Detect which cell encompasses the target text, then output its [X, Y] center coordinate. 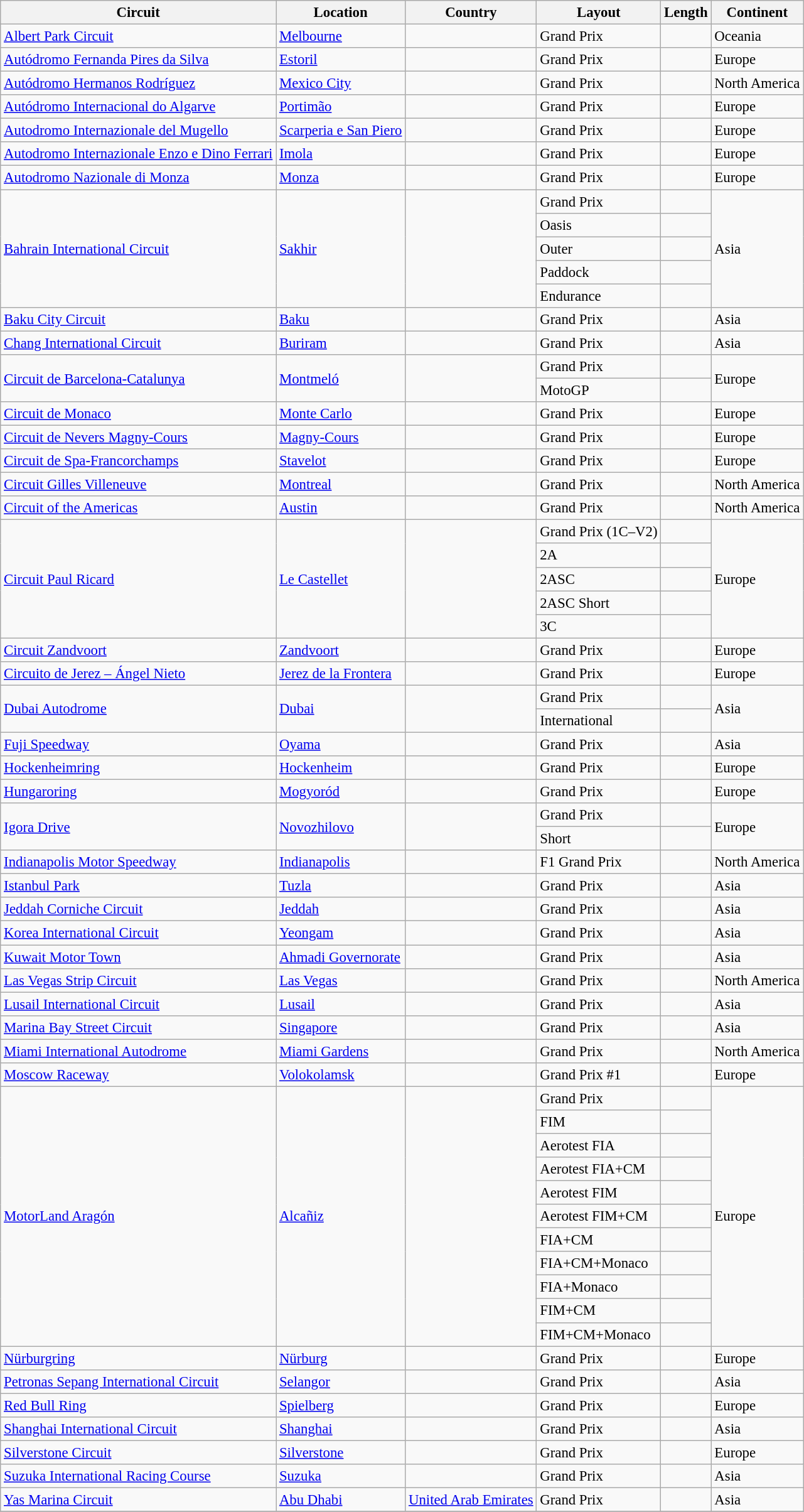
Autodromo Internazionale del Mugello [138, 131]
MotoGP [599, 390]
FIA+CM [599, 1240]
Hockenheimring [138, 768]
2ASC [599, 579]
Autodromo Nazionale di Monza [138, 178]
Indianapolis Motor Speedway [138, 862]
Aerotest FIM [599, 1193]
FIM+CM+Monaco [599, 1334]
Las Vegas [341, 980]
Lusail [341, 1004]
Melbourne [341, 36]
2ASC Short [599, 603]
Red Bull Ring [138, 1405]
Location [341, 13]
Aerotest FIM+CM [599, 1216]
Aerotest FIA [599, 1145]
Hungaroring [138, 792]
Layout [599, 13]
Baku [341, 320]
Miami Gardens [341, 1051]
2A [599, 556]
Silverstone Circuit [138, 1452]
Buriram [341, 343]
Austin [341, 508]
Zandvoort [341, 650]
Stavelot [341, 461]
Yeongam [341, 933]
Spielberg [341, 1405]
Jeddah [341, 910]
Miami International Autodrome [138, 1051]
Le Castellet [341, 579]
Mogyoród [341, 792]
FIA+CM+Monaco [599, 1263]
Grand Prix #1 [599, 1075]
MotorLand Aragón [138, 1216]
Baku City Circuit [138, 320]
Short [599, 839]
Moscow Raceway [138, 1075]
Oasis [599, 225]
Nürburgring [138, 1358]
FIM+CM [599, 1311]
Singapore [341, 1027]
Outer [599, 249]
Magny-Cours [341, 438]
Circuit de Spa-Francorchamps [138, 461]
Las Vegas Strip Circuit [138, 980]
3C [599, 626]
Yas Marina Circuit [138, 1499]
Indianapolis [341, 862]
Selangor [341, 1381]
FIA+Monaco [599, 1287]
Circuit [138, 13]
Volokolamsk [341, 1075]
Oyama [341, 744]
Fuji Speedway [138, 744]
Autódromo Internacional do Algarve [138, 107]
Country [471, 13]
Suzuka [341, 1476]
Autodromo Internazionale Enzo e Dino Ferrari [138, 154]
Chang International Circuit [138, 343]
Dubai Autodrome [138, 708]
Korea International Circuit [138, 933]
Autódromo Fernanda Pires da Silva [138, 60]
Montmeló [341, 378]
Lusail International Circuit [138, 1004]
Monza [341, 178]
Jeddah Corniche Circuit [138, 910]
Circuit Paul Ricard [138, 579]
Circuit de Monaco [138, 414]
Silverstone [341, 1452]
International [599, 721]
Hockenheim [341, 768]
Montreal [341, 485]
Nürburg [341, 1358]
Circuit Gilles Villeneuve [138, 485]
Autódromo Hermanos Rodríguez [138, 84]
Circuit de Barcelona-Catalunya [138, 378]
Istanbul Park [138, 886]
Imola [341, 154]
Sakhir [341, 249]
Scarperia e San Piero [341, 131]
F1 Grand Prix [599, 862]
Endurance [599, 296]
FIM [599, 1122]
Tuzla [341, 886]
Circuit Zandvoort [138, 650]
Continent [757, 13]
Length [686, 13]
Shanghai [341, 1429]
United Arab Emirates [471, 1499]
Bahrain International Circuit [138, 249]
Estoril [341, 60]
Circuit of the Americas [138, 508]
Igora Drive [138, 826]
Oceania [757, 36]
Petronas Sepang International Circuit [138, 1381]
Albert Park Circuit [138, 36]
Circuit de Nevers Magny-Cours [138, 438]
Aerotest FIA+CM [599, 1169]
Ahmadi Governorate [341, 957]
Paddock [599, 272]
Monte Carlo [341, 414]
Marina Bay Street Circuit [138, 1027]
Suzuka International Racing Course [138, 1476]
Abu Dhabi [341, 1499]
Novozhilovo [341, 826]
Shanghai International Circuit [138, 1429]
Grand Prix (1C–V2) [599, 532]
Portimão [341, 107]
Kuwait Motor Town [138, 957]
Alcañiz [341, 1216]
Mexico City [341, 84]
Jerez de la Frontera [341, 674]
Dubai [341, 708]
Circuito de Jerez – Ángel Nieto [138, 674]
